Capture the cell that displays the provided text and extract its [X, Y] central coordinate. 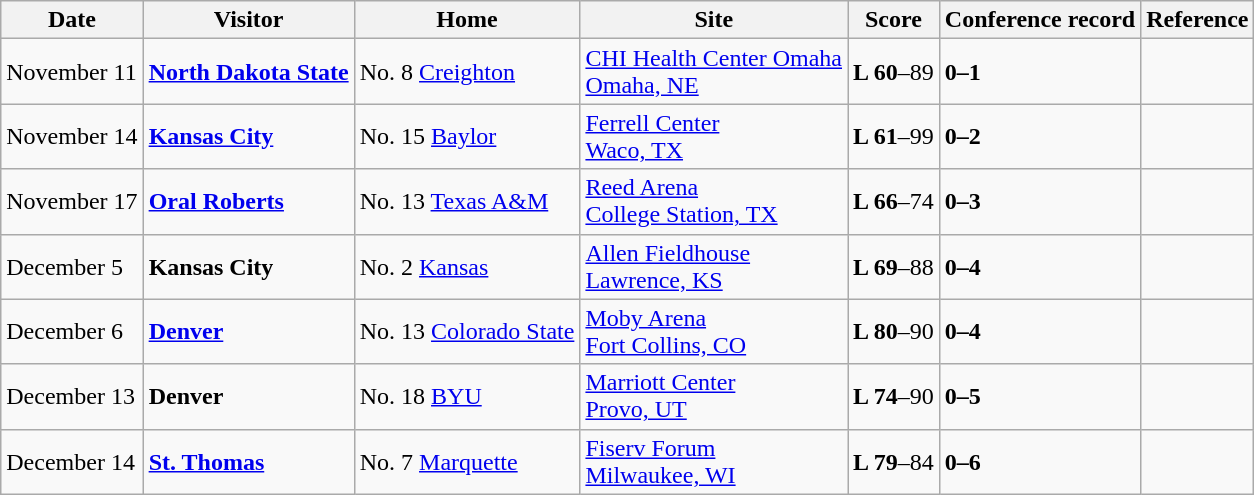
0–5 [1040, 396]
0–6 [1040, 462]
L 79–84 [894, 462]
Home [467, 20]
Oral Roberts [248, 202]
No. 8 Creighton [467, 72]
L 74–90 [894, 396]
November 14 [72, 136]
November 11 [72, 72]
Allen FieldhouseLawrence, KS [714, 266]
December 5 [72, 266]
St. Thomas [248, 462]
December 6 [72, 332]
Marriott CenterProvo, UT [714, 396]
December 14 [72, 462]
Conference record [1040, 20]
No. 15 Baylor [467, 136]
L 66–74 [894, 202]
L 80–90 [894, 332]
0–2 [1040, 136]
Date [72, 20]
December 13 [72, 396]
North Dakota State [248, 72]
Reed ArenaCollege Station, TX [714, 202]
November 17 [72, 202]
No. 7 Marquette [467, 462]
0–3 [1040, 202]
Ferrell CenterWaco, TX [714, 136]
Site [714, 20]
L 61–99 [894, 136]
No. 18 BYU [467, 396]
L 60–89 [894, 72]
Fiserv ForumMilwaukee, WI [714, 462]
Score [894, 20]
0–1 [1040, 72]
Moby ArenaFort Collins, CO [714, 332]
No. 13 Colorado State [467, 332]
CHI Health Center OmahaOmaha, NE [714, 72]
No. 2 Kansas [467, 266]
L 69–88 [894, 266]
Reference [1198, 20]
No. 13 Texas A&M [467, 202]
Visitor [248, 20]
